Scan for the cell matching the given text and deliver its (X, Y) coordinate at center. 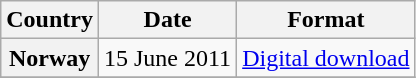
Digital download (326, 58)
Country (50, 20)
15 June 2011 (167, 58)
Format (326, 20)
Norway (50, 58)
Date (167, 20)
